Output the [X, Y] coordinate of the center of the cell containing the given text.  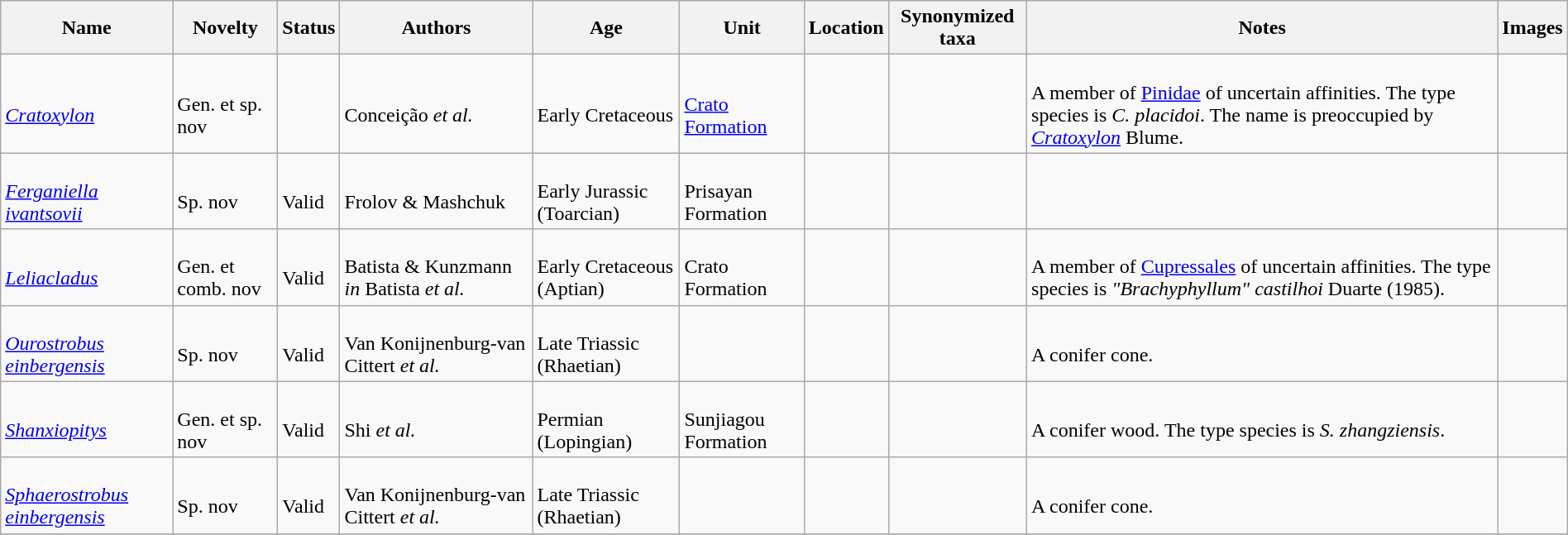
A member of Pinidae of uncertain affinities. The type species is C. placidoi. The name is preoccupied by Cratoxylon Blume. [1262, 104]
Novelty [225, 28]
Gen. et comb. nov [225, 267]
Permian (Lopingian) [606, 419]
Leliacladus [87, 267]
Batista & Kunzmann in Batista et al. [437, 267]
Synonymized taxa [958, 28]
Early Cretaceous (Aptian) [606, 267]
Location [846, 28]
Status [309, 28]
Shi et al. [437, 419]
Cratoxylon [87, 104]
Sphaerostrobus einbergensis [87, 495]
Authors [437, 28]
Name [87, 28]
A conifer wood. The type species is S. zhangziensis. [1262, 419]
Frolov & Mashchuk [437, 191]
Age [606, 28]
Early Cretaceous [606, 104]
Notes [1262, 28]
Ourostrobus einbergensis [87, 343]
Early Jurassic (Toarcian) [606, 191]
Prisayan Formation [742, 191]
Ferganiella ivantsovii [87, 191]
Shanxiopitys [87, 419]
A member of Cupressales of uncertain affinities. The type species is "Brachyphyllum" castilhoi Duarte (1985). [1262, 267]
Conceição et al. [437, 104]
Unit [742, 28]
Images [1532, 28]
Sunjiagou Formation [742, 419]
